Return (x, y) of the center of cell containing provided text 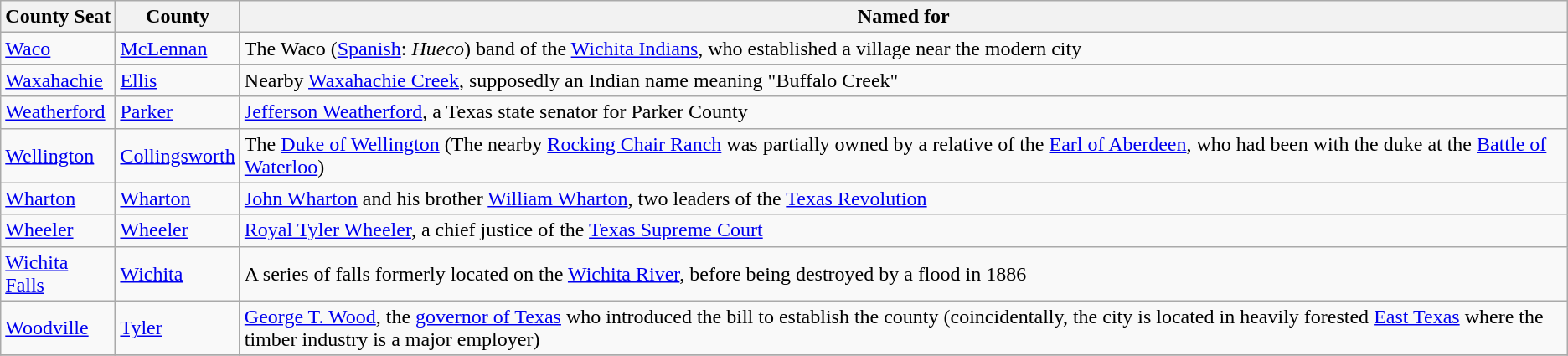
John Wharton and his brother William Wharton, two leaders of the Texas Revolution (903, 199)
Tyler (178, 328)
Royal Tyler Wheeler, a chief justice of the Texas Supreme Court (903, 230)
Jefferson Weatherford, a Texas state senator for Parker County (903, 112)
Wichita (178, 273)
A series of falls formerly located on the Wichita River, before being destroyed by a flood in 1886 (903, 273)
Parker (178, 112)
The Waco (Spanish: Hueco) band of the Wichita Indians, who established a village near the modern city (903, 49)
County (178, 17)
Waco (59, 49)
Nearby Waxahachie Creek, supposedly an Indian name meaning "Buffalo Creek" (903, 80)
Waxahachie (59, 80)
Woodville (59, 328)
Weatherford (59, 112)
Named for (903, 17)
McLennan (178, 49)
Wichita Falls (59, 273)
County Seat (59, 17)
Wellington (59, 156)
Collingsworth (178, 156)
Ellis (178, 80)
